Return (x, y) of the center of cell containing provided text 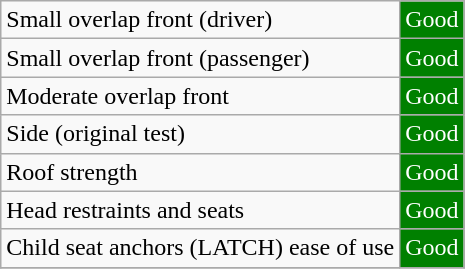
Small overlap front (driver) (200, 20)
Roof strength (200, 172)
Side (original test) (200, 134)
Head restraints and seats (200, 210)
Moderate overlap front (200, 96)
Small overlap front (passenger) (200, 58)
Child seat anchors (LATCH) ease of use (200, 248)
